Identify which cell holds the provided text, then report its [X, Y] central coordinate. 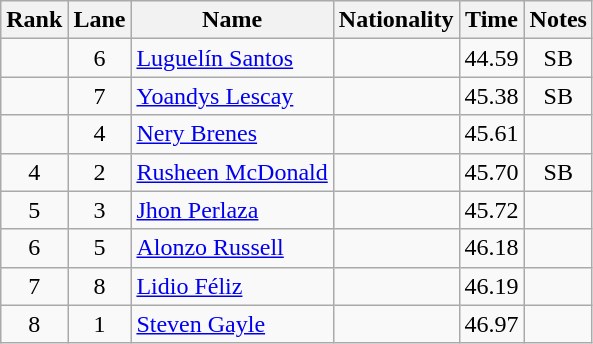
2 [100, 172]
Nationality [396, 20]
Lidio Féliz [232, 286]
Notes [558, 20]
45.61 [492, 134]
Rank [34, 20]
Lane [100, 20]
Rusheen McDonald [232, 172]
Jhon Perlaza [232, 210]
1 [100, 324]
45.38 [492, 96]
Yoandys Lescay [232, 96]
44.59 [492, 58]
46.18 [492, 248]
Alonzo Russell [232, 248]
Steven Gayle [232, 324]
Name [232, 20]
46.97 [492, 324]
Time [492, 20]
46.19 [492, 286]
45.72 [492, 210]
Nery Brenes [232, 134]
45.70 [492, 172]
Luguelín Santos [232, 58]
3 [100, 210]
